Identify which cell holds the provided text, then report its [X, Y] central coordinate. 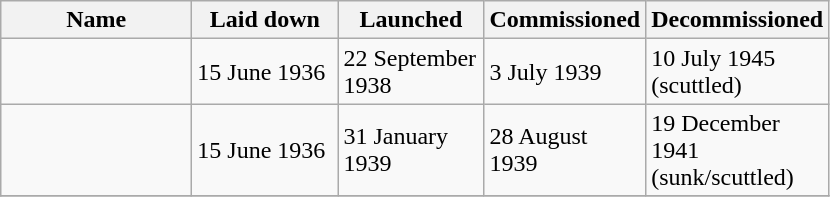
Commissioned [565, 20]
3 July 1939 [565, 72]
Decommissioned [738, 20]
Name [96, 20]
28 August 1939 [565, 150]
22 September 1938 [411, 72]
19 December 1941 (sunk/scuttled) [738, 150]
Laid down [265, 20]
31 January 1939 [411, 150]
Launched [411, 20]
10 July 1945 (scuttled) [738, 72]
